Scan for the cell matching the given text and deliver its (X, Y) coordinate at center. 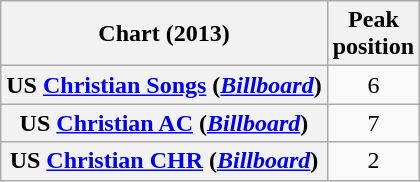
US Christian CHR (Billboard) (164, 161)
2 (373, 161)
7 (373, 123)
US Christian AC (Billboard) (164, 123)
Chart (2013) (164, 34)
6 (373, 85)
Peakposition (373, 34)
US Christian Songs (Billboard) (164, 85)
